Search for the cell housing the specified text and yield its (X, Y) center coordinate. 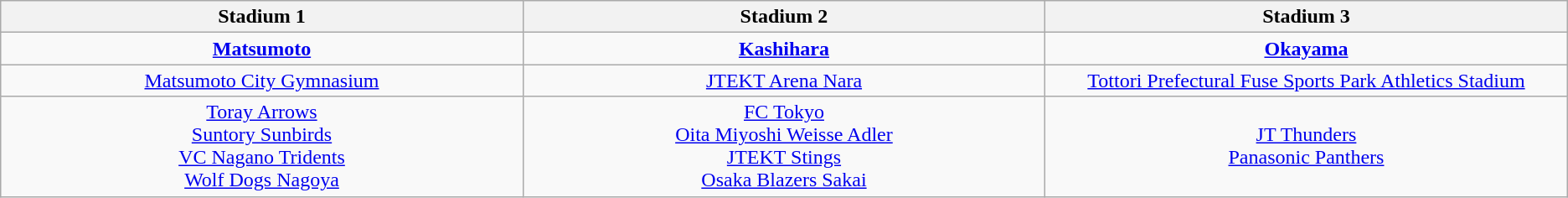
JT ThundersPanasonic Panthers (1307, 146)
Stadium 2 (784, 17)
Stadium 3 (1307, 17)
Kashihara (784, 49)
Stadium 1 (261, 17)
Toray ArrowsSuntory SunbirdsVC Nagano TridentsWolf Dogs Nagoya (261, 146)
Tottori Prefectural Fuse Sports Park Athletics Stadium (1307, 81)
Matsumoto (261, 49)
Matsumoto City Gymnasium (261, 81)
JTEKT Arena Nara (784, 81)
FC TokyoOita Miyoshi Weisse AdlerJTEKT StingsOsaka Blazers Sakai (784, 146)
Okayama (1307, 49)
